Pinpoint the cell where the given text exists, returning its (x, y) midpoint coordinate. 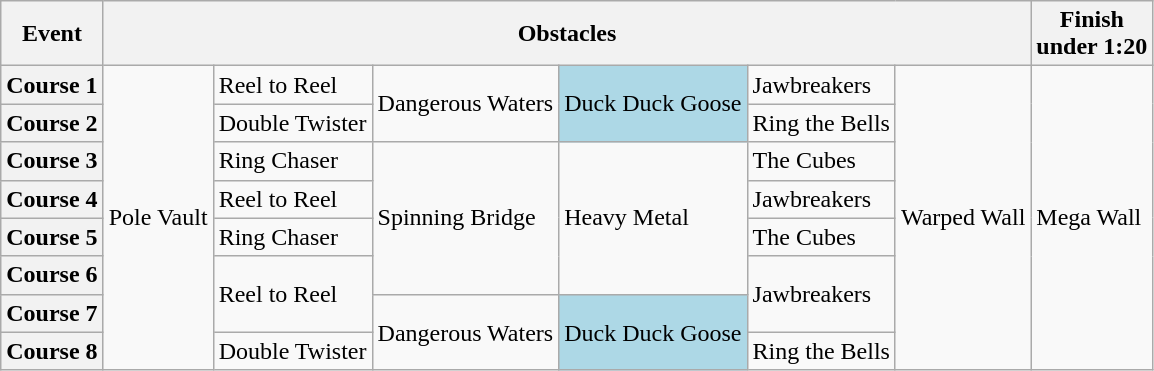
Course 2 (52, 123)
Obstacles (567, 34)
Course 5 (52, 237)
Course 8 (52, 351)
Course 6 (52, 275)
Course 7 (52, 313)
Finish under 1:20 (1092, 34)
Spinning Bridge (466, 218)
Course 4 (52, 199)
Heavy Metal (653, 218)
Pole Vault (158, 218)
Mega Wall (1092, 218)
Course 3 (52, 161)
Event (52, 34)
Course 1 (52, 85)
Warped Wall (962, 218)
